Return (x, y) of the center of cell containing provided text 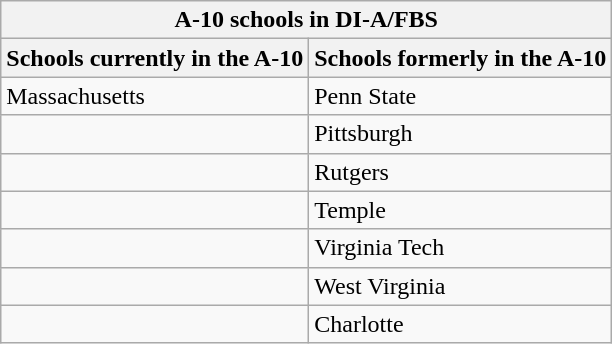
Penn State (460, 96)
Pittsburgh (460, 134)
Rutgers (460, 172)
Temple (460, 210)
Massachusetts (155, 96)
Charlotte (460, 324)
A-10 schools in DI-A/FBS (306, 20)
West Virginia (460, 286)
Schools formerly in the A-10 (460, 58)
Schools currently in the A-10 (155, 58)
Virginia Tech (460, 248)
